Provide the (x, y) coordinate of the cell's center where the given text is located.  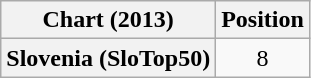
8 (263, 58)
Slovenia (SloTop50) (108, 58)
Position (263, 20)
Chart (2013) (108, 20)
